Pinpoint the cell where the given text exists, returning its [x, y] midpoint coordinate. 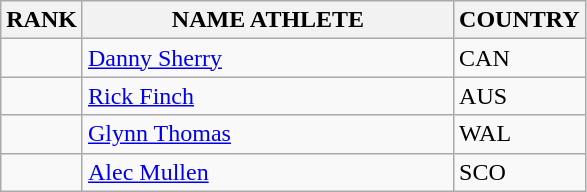
CAN [520, 58]
WAL [520, 134]
NAME ATHLETE [268, 20]
COUNTRY [520, 20]
Glynn Thomas [268, 134]
Danny Sherry [268, 58]
AUS [520, 96]
Alec Mullen [268, 172]
SCO [520, 172]
RANK [42, 20]
Rick Finch [268, 96]
